Search for the cell housing the specified text and yield its (x, y) center coordinate. 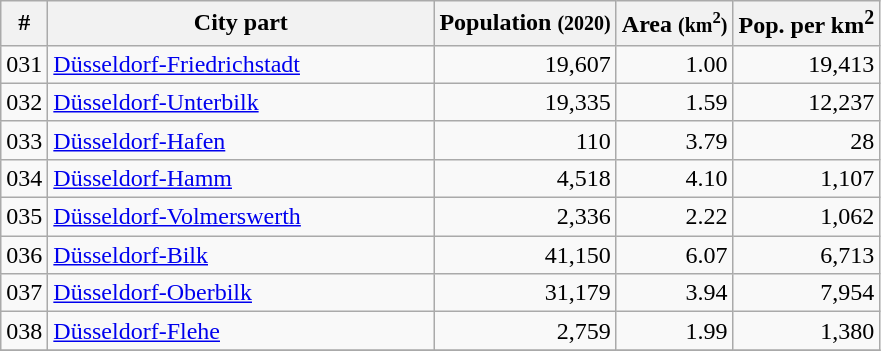
4,518 (525, 178)
6,713 (806, 255)
Düsseldorf-Hamm (241, 178)
1,380 (806, 331)
035 (24, 217)
Düsseldorf-Hafen (241, 140)
# (24, 24)
19,413 (806, 64)
1.99 (674, 331)
Pop. per km2 (806, 24)
Düsseldorf-Bilk (241, 255)
Düsseldorf-Oberbilk (241, 293)
12,237 (806, 102)
1.00 (674, 64)
Düsseldorf-Flehe (241, 331)
7,954 (806, 293)
19,607 (525, 64)
2.22 (674, 217)
Area (km2) (674, 24)
2,336 (525, 217)
2,759 (525, 331)
033 (24, 140)
City part (241, 24)
038 (24, 331)
41,150 (525, 255)
034 (24, 178)
110 (525, 140)
037 (24, 293)
3.94 (674, 293)
Düsseldorf-Volmerswerth (241, 217)
19,335 (525, 102)
6.07 (674, 255)
1,107 (806, 178)
28 (806, 140)
Düsseldorf-Unterbilk (241, 102)
Population (2020) (525, 24)
032 (24, 102)
4.10 (674, 178)
3.79 (674, 140)
31,179 (525, 293)
1.59 (674, 102)
Düsseldorf-Friedrichstadt (241, 64)
1,062 (806, 217)
031 (24, 64)
036 (24, 255)
